Identify which cell holds the provided text, then report its [x, y] central coordinate. 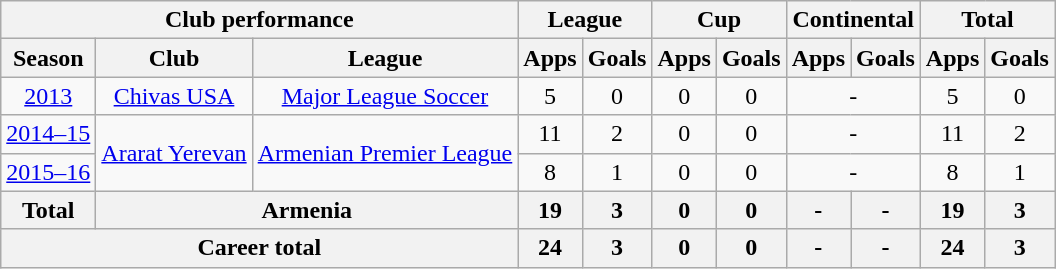
Club performance [260, 20]
Chivas USA [174, 96]
Career total [260, 248]
2013 [48, 96]
Armenia [307, 210]
2015–16 [48, 172]
Club [174, 58]
Continental [853, 20]
Major League Soccer [385, 96]
2014–15 [48, 134]
Cup [719, 20]
Armenian Premier League [385, 153]
Ararat Yerevan [174, 153]
Season [48, 58]
